Search for the cell housing the specified text and yield its [X, Y] center coordinate. 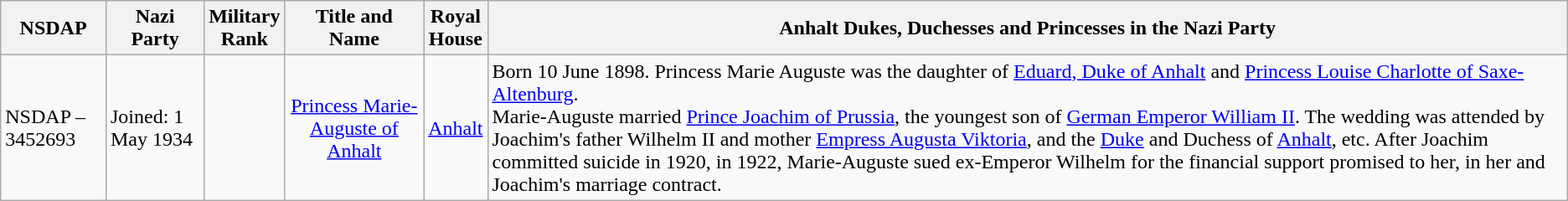
Nazi Party [154, 28]
Princess Marie-Auguste of Anhalt [354, 127]
MilitaryRank [245, 28]
Joined: 1 May 1934 [154, 127]
RoyalHouse [456, 28]
NSDAP – 3452693 [54, 127]
Anhalt Dukes, Duchesses and Princesses in the Nazi Party [1027, 28]
Title andName [354, 28]
Anhalt [456, 127]
NSDAP [54, 28]
